Return (X, Y) of the center of cell containing provided text 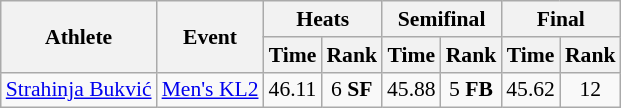
6 SF (352, 90)
Heats (323, 19)
Men's KL2 (210, 90)
Final (560, 19)
46.11 (293, 90)
5 FB (472, 90)
Event (210, 36)
45.62 (530, 90)
12 (590, 90)
Athlete (79, 36)
Semifinal (442, 19)
45.88 (412, 90)
Strahinja Bukvić (79, 90)
